Provide the [x, y] coordinate of the cell's center where the given text is located.  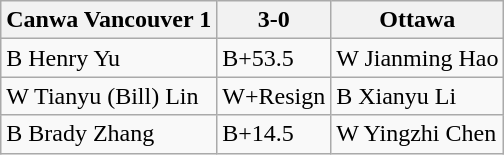
3-0 [274, 20]
W Jianming Hao [418, 58]
B Brady Zhang [109, 134]
B Xianyu Li [418, 96]
W Yingzhi Chen [418, 134]
B+53.5 [274, 58]
W Tianyu (Bill) Lin [109, 96]
Canwa Vancouver 1 [109, 20]
B Henry Yu [109, 58]
W+Resign [274, 96]
Ottawa [418, 20]
B+14.5 [274, 134]
